Pinpoint the cell where the given text exists, returning its (x, y) midpoint coordinate. 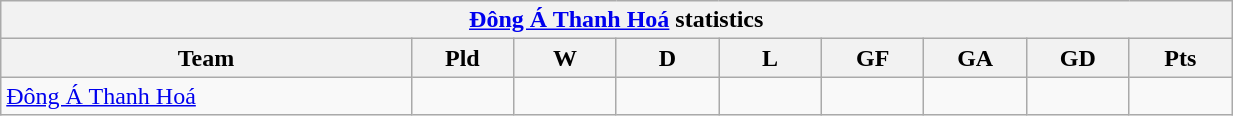
W (566, 58)
GF (872, 58)
GD (1078, 58)
Pld (462, 58)
Đông Á Thanh Hoá statistics (616, 20)
Team (206, 58)
Pts (1180, 58)
D (668, 58)
GA (976, 58)
Đông Á Thanh Hoá (206, 96)
L (770, 58)
